Locate the cell with the specified text and output its (x, y) center coordinate. 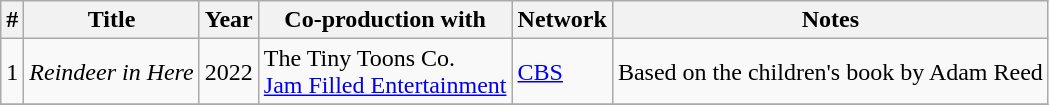
Year (228, 20)
Title (112, 20)
Co-production with (385, 20)
# (12, 20)
Reindeer in Here (112, 72)
2022 (228, 72)
CBS (562, 72)
Notes (830, 20)
The Tiny Toons Co.Jam Filled Entertainment (385, 72)
Based on the children's book by Adam Reed (830, 72)
1 (12, 72)
Network (562, 20)
